Provide the (X, Y) coordinate of the cell's center where the given text is located.  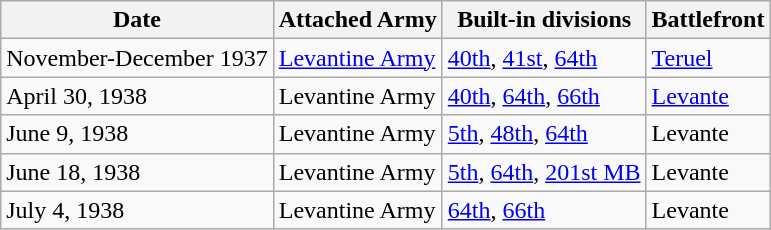
64th, 66th (544, 210)
June 18, 1938 (137, 172)
Battlefront (708, 20)
40th, 41st, 64th (544, 58)
5th, 48th, 64th (544, 134)
April 30, 1938 (137, 96)
Built-in divisions (544, 20)
5th, 64th, 201st MB (544, 172)
June 9, 1938 (137, 134)
July 4, 1938 (137, 210)
Teruel (708, 58)
Date (137, 20)
November-December 1937 (137, 58)
Attached Army (358, 20)
40th, 64th, 66th (544, 96)
